Extract the (X, Y) coordinate from the center of the cell holding the provided text.  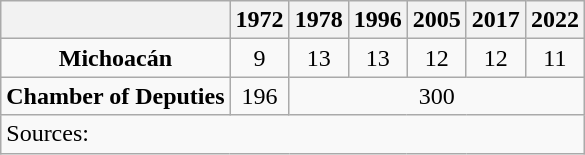
Sources: (293, 134)
2022 (554, 20)
11 (554, 58)
9 (260, 58)
Michoacán (116, 58)
2005 (436, 20)
1972 (260, 20)
300 (436, 96)
Chamber of Deputies (116, 96)
1996 (378, 20)
196 (260, 96)
1978 (318, 20)
2017 (496, 20)
